Provide the (X, Y) coordinate of the cell's center where the given text is located.  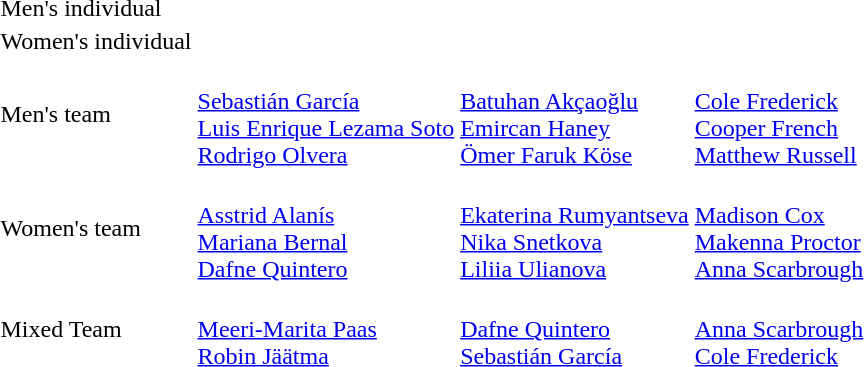
Batuhan AkçaoğluEmircan HaneyÖmer Faruk Köse (575, 114)
Ekaterina RumyantsevaNika SnetkovaLiliia Ulianova (575, 228)
Asstrid AlanísMariana BernalDafne Quintero (326, 228)
Sebastián GarcíaLuis Enrique Lezama SotoRodrigo Olvera (326, 114)
